Detect which cell encompasses the target text, then output its (X, Y) center coordinate. 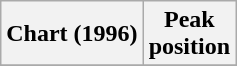
Chart (1996) (72, 34)
Peakposition (189, 34)
